Capture the cell that displays the provided text and extract its (x, y) central coordinate. 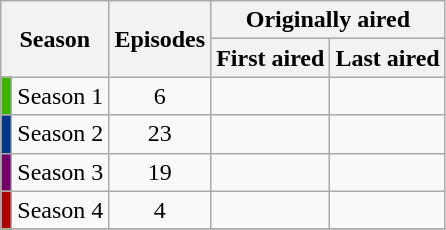
Season 3 (60, 172)
6 (160, 96)
23 (160, 134)
Last aired (388, 58)
Originally aired (328, 20)
Season (55, 39)
19 (160, 172)
4 (160, 210)
Season 1 (60, 96)
First aired (270, 58)
Season 4 (60, 210)
Season 2 (60, 134)
Episodes (160, 39)
